Scan for the cell matching the given text and deliver its [x, y] coordinate at center. 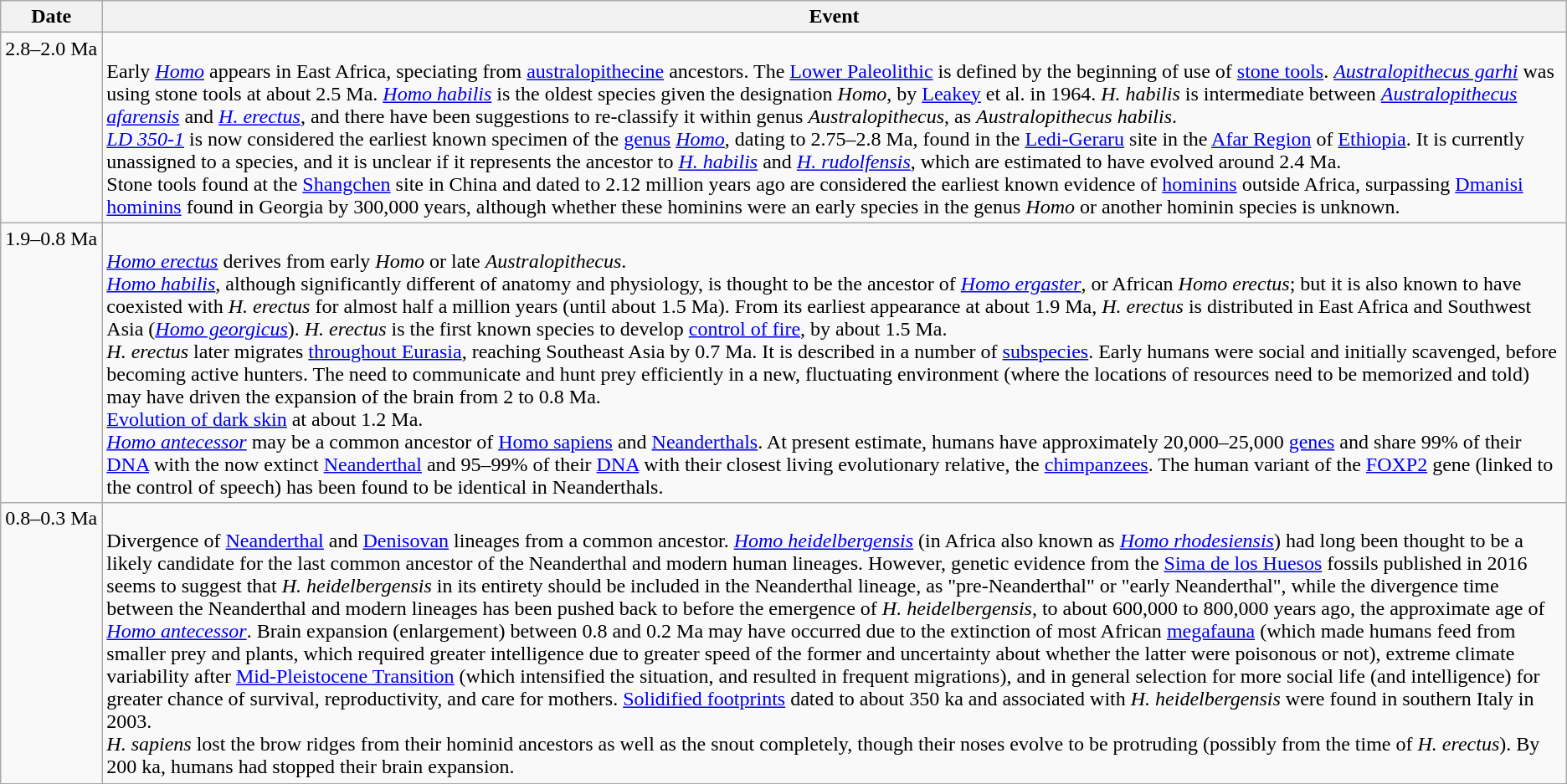
2.8–2.0 Ma [52, 127]
Event [834, 17]
1.9–0.8 Ma [52, 363]
Date [52, 17]
0.8–0.3 Ma [52, 643]
